Search for the cell housing the specified text and yield its (X, Y) center coordinate. 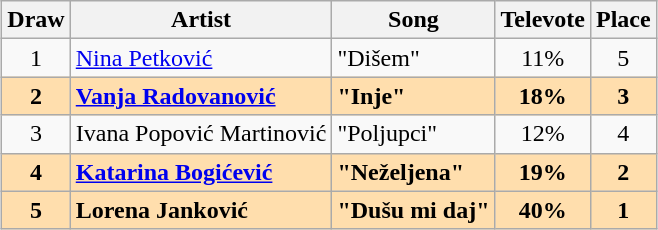
Televote (542, 20)
Vanja Radovanović (201, 96)
Song (414, 20)
"Poljupci" (414, 134)
"Neželjena" (414, 172)
"Inje" (414, 96)
19% (542, 172)
40% (542, 210)
12% (542, 134)
Artist (201, 20)
Katarina Bogićević (201, 172)
"Dišem" (414, 58)
Ivana Popović Martinović (201, 134)
18% (542, 96)
Draw (36, 20)
Place (623, 20)
11% (542, 58)
Lorena Janković (201, 210)
Nina Petković (201, 58)
"Dušu mi daj" (414, 210)
